From the cell containing the given text, extract its center point as [X, Y] coordinate. 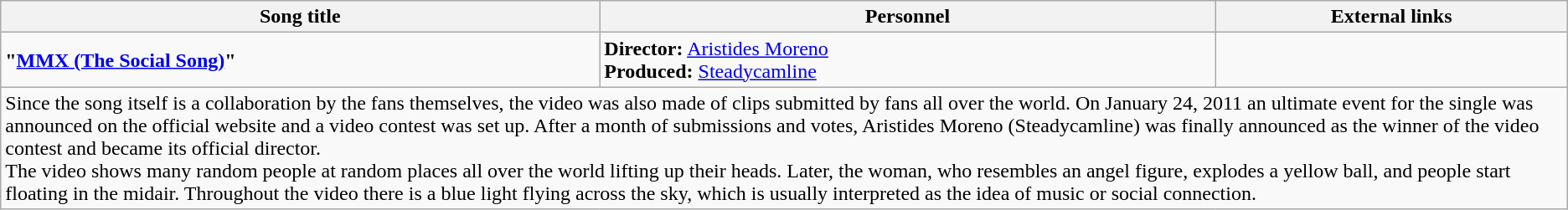
Song title [300, 17]
Personnel [908, 17]
Director: Aristides Moreno Produced: Steadycamline [908, 60]
"MMX (The Social Song)" [300, 60]
External links [1391, 17]
